Scan for the cell matching the given text and deliver its [X, Y] coordinate at center. 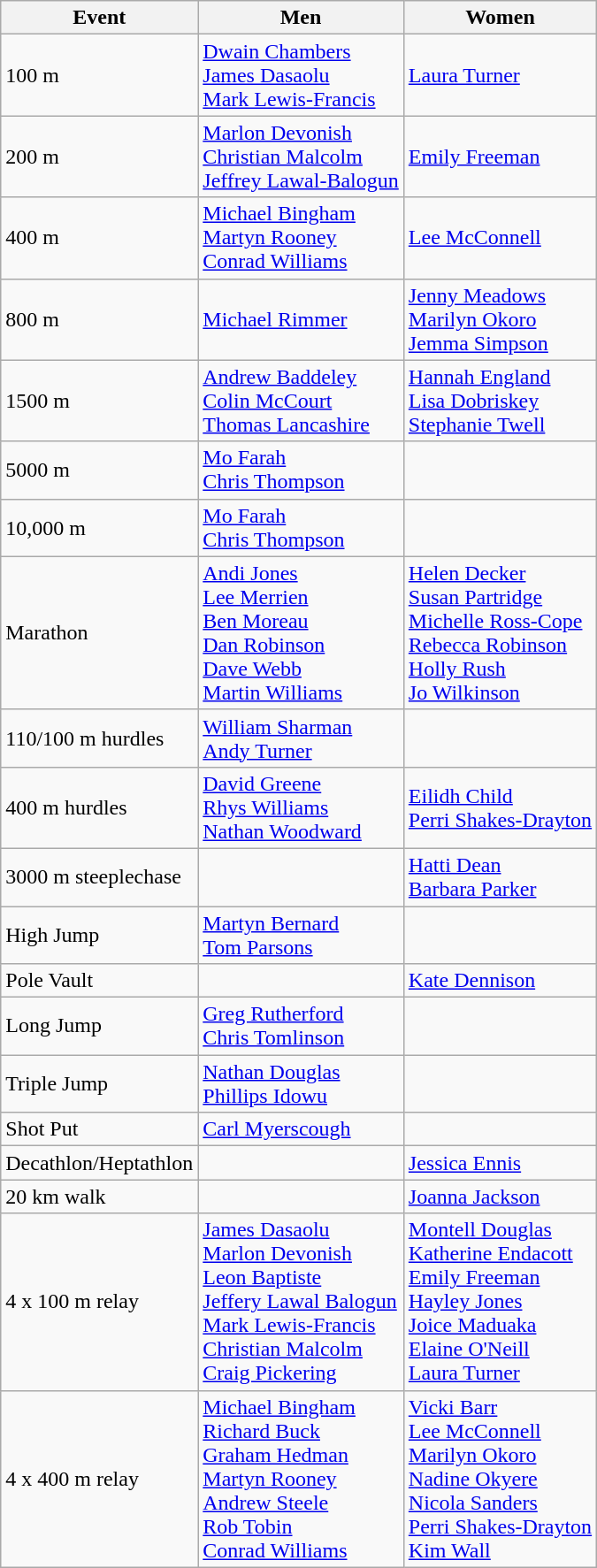
Laura Turner [500, 75]
Kate Dennison [500, 981]
Women [500, 18]
Michael Rimmer [301, 319]
100 m [99, 75]
Helen Decker Susan Partridge Michelle Ross-Cope Rebecca Robinson Holly Rush Jo Wilkinson [500, 633]
Jenny Meadows Marilyn Okoro Jemma Simpson [500, 319]
Martyn Bernard Tom Parsons [301, 934]
Long Jump [99, 1026]
Marathon [99, 633]
James Dasaolu Marlon Devonish Leon Baptiste Jeffery Lawal Balogun Mark Lewis-Francis Christian Malcolm Craig Pickering [301, 1302]
Men [301, 18]
400 m hurdles [99, 807]
High Jump [99, 934]
Hatti Dean Barbara Parker [500, 877]
Michael Bingham Martyn Rooney Conrad Williams [301, 238]
Lee McConnell [500, 238]
Decathlon/Heptathlon [99, 1163]
Nathan Douglas Phillips Idowu [301, 1084]
David Greene Rhys Williams Nathan Woodward [301, 807]
William Sharman Andy Turner [301, 738]
Shot Put [99, 1129]
1500 m [99, 401]
800 m [99, 319]
Emily Freeman [500, 157]
5000 m [99, 470]
Michael Bingham Richard Buck Graham Hedman Martyn Rooney Andrew Steele Rob Tobin Conrad Williams [301, 1479]
Hannah England Lisa Dobriskey Stephanie Twell [500, 401]
Triple Jump [99, 1084]
20 km walk [99, 1197]
Event [99, 18]
Jessica Ennis [500, 1163]
200 m [99, 157]
400 m [99, 238]
Pole Vault [99, 981]
Dwain Chambers James Dasaolu Mark Lewis-Francis [301, 75]
10,000 m [99, 527]
4 x 400 m relay [99, 1479]
Vicki Barr Lee McConnell Marilyn Okoro Nadine Okyere Nicola Sanders Perri Shakes-Drayton Kim Wall [500, 1479]
Marlon Devonish Christian Malcolm Jeffrey Lawal-Balogun [301, 157]
Montell Douglas Katherine Endacott Emily Freeman Hayley Jones Joice Maduaka Elaine O'Neill Laura Turner [500, 1302]
Greg Rutherford Chris Tomlinson [301, 1026]
Andi Jones Lee Merrien Ben Moreau Dan Robinson Dave Webb Martin Williams [301, 633]
Carl Myerscough [301, 1129]
Andrew Baddeley Colin McCourt Thomas Lancashire [301, 401]
3000 m steeplechase [99, 877]
110/100 m hurdles [99, 738]
Eilidh Child Perri Shakes-Drayton [500, 807]
Joanna Jackson [500, 1197]
4 x 100 m relay [99, 1302]
